Return the [X, Y] coordinate for the center point of the cell that contains the specified text.  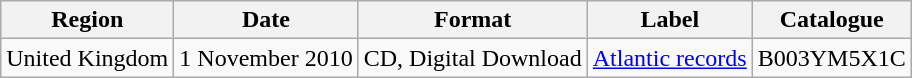
1 November 2010 [266, 58]
Catalogue [832, 20]
Date [266, 20]
CD, Digital Download [472, 58]
Label [670, 20]
B003YM5X1C [832, 58]
United Kingdom [88, 58]
Atlantic records [670, 58]
Region [88, 20]
Format [472, 20]
